For the text-containing cell, return its midpoint in [X, Y] coordinate format. 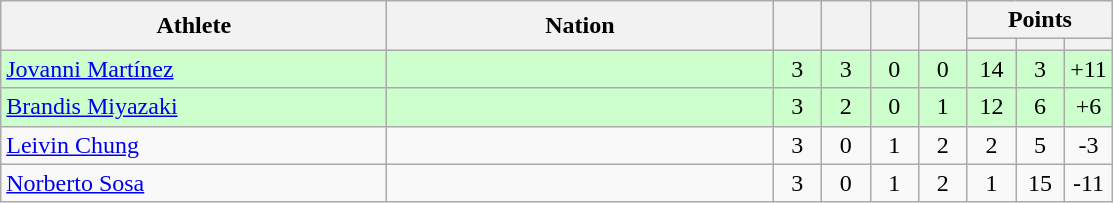
Athlete [194, 26]
12 [992, 107]
Leivin Chung [194, 145]
+6 [1088, 107]
Nation [580, 26]
6 [1040, 107]
-11 [1088, 183]
15 [1040, 183]
Jovanni Martínez [194, 69]
-3 [1088, 145]
14 [992, 69]
Brandis Miyazaki [194, 107]
Norberto Sosa [194, 183]
5 [1040, 145]
Points [1040, 20]
+11 [1088, 69]
